Return [X, Y] of the center of cell containing provided text 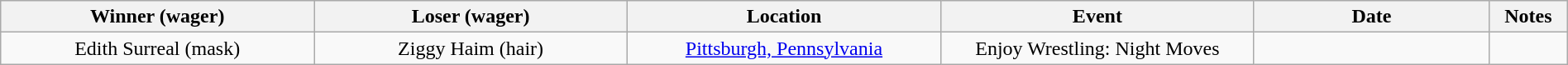
Edith Surreal (mask) [157, 48]
Loser (wager) [471, 17]
Location [784, 17]
Event [1097, 17]
Ziggy Haim (hair) [471, 48]
Pittsburgh, Pennsylvania [784, 48]
Date [1371, 17]
Enjoy Wrestling: Night Moves [1097, 48]
Winner (wager) [157, 17]
Notes [1528, 17]
